Find where the given text appears and provide that cell's center as [X, Y] coordinate. 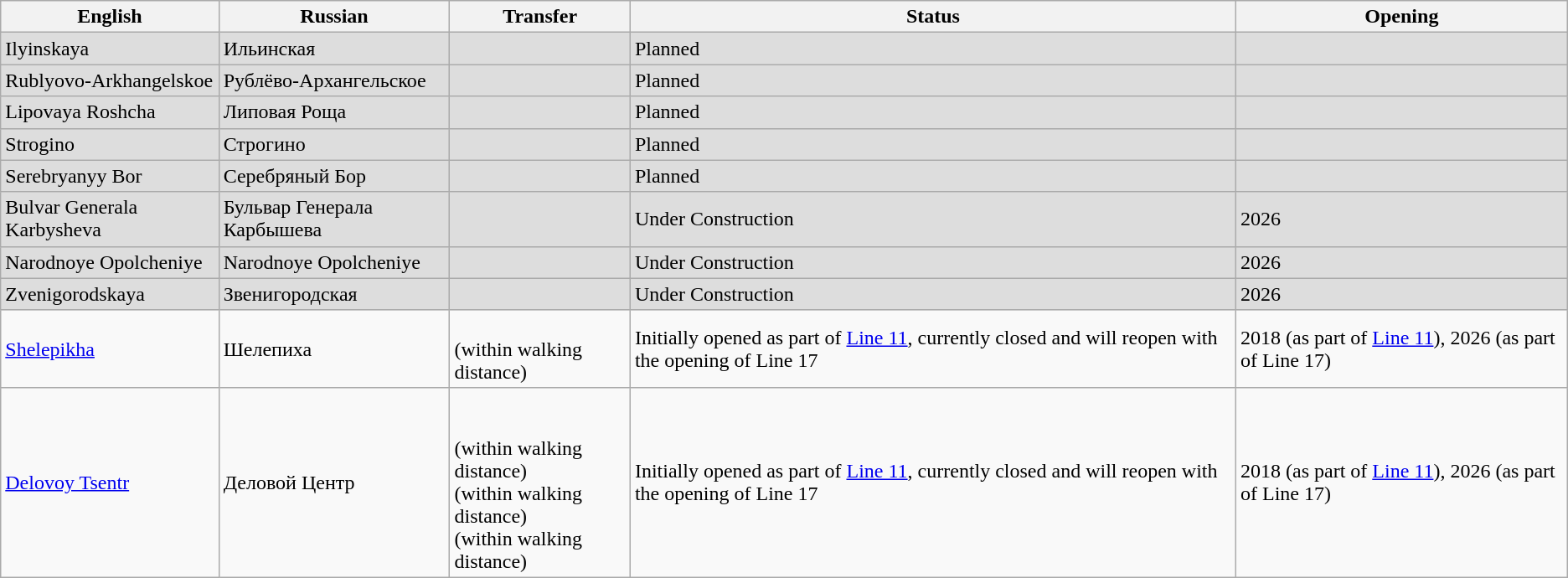
Звенигородская [334, 294]
Opening [1401, 17]
Строгино [334, 144]
Russian [334, 17]
(within walking distance) [539, 348]
Serebryanyy Bor [110, 176]
Рублёво-Архангельское [334, 80]
English [110, 17]
Серебряный Бор [334, 176]
Lipovaya Roshcha [110, 112]
Status [933, 17]
Zvenigorodskaya [110, 294]
Ilyinskaya [110, 49]
Шелепиха [334, 348]
Transfer [539, 17]
Rublyovo-Arkhangelskoe [110, 80]
Shelepikha [110, 348]
Липовая Роща [334, 112]
Strogino [110, 144]
Bulvar Generala Karbysheva [110, 219]
Ильинская [334, 49]
Бульвар Генерала Карбышева [334, 219]
(within walking distance) (within walking distance) (within walking distance) [539, 483]
Delovoy Tsentr [110, 483]
Деловой Центр [334, 483]
